Pinpoint the cell where the given text exists, returning its [x, y] midpoint coordinate. 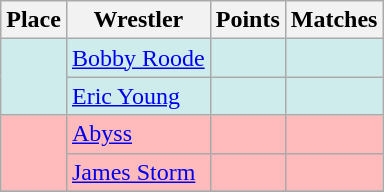
Points [248, 20]
Eric Young [138, 96]
Matches [334, 20]
Wrestler [138, 20]
Bobby Roode [138, 58]
Abyss [138, 134]
Place [34, 20]
James Storm [138, 172]
